From the cell containing the given text, extract its center point as [x, y] coordinate. 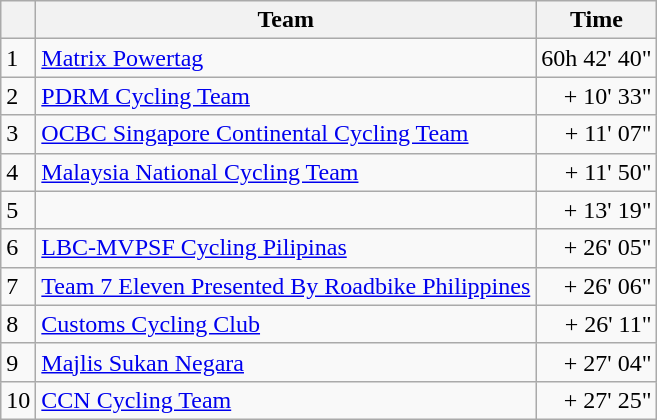
Matrix Powertag [286, 58]
Team 7 Eleven Presented By Roadbike Philippines [286, 286]
8 [18, 324]
4 [18, 172]
Majlis Sukan Negara [286, 362]
+ 27' 25" [596, 400]
3 [18, 134]
2 [18, 96]
10 [18, 400]
OCBC Singapore Continental Cycling Team [286, 134]
60h 42' 40" [596, 58]
+ 11' 50" [596, 172]
Team [286, 20]
+ 26' 06" [596, 286]
9 [18, 362]
+ 26' 11" [596, 324]
Time [596, 20]
6 [18, 248]
+ 26' 05" [596, 248]
LBC-MVPSF Cycling Pilipinas [286, 248]
+ 13' 19" [596, 210]
+ 10' 33" [596, 96]
5 [18, 210]
PDRM Cycling Team [286, 96]
7 [18, 286]
1 [18, 58]
+ 11' 07" [596, 134]
CCN Cycling Team [286, 400]
+ 27' 04" [596, 362]
Malaysia National Cycling Team [286, 172]
Customs Cycling Club [286, 324]
